Locate the cell with the specified text and output its [X, Y] center coordinate. 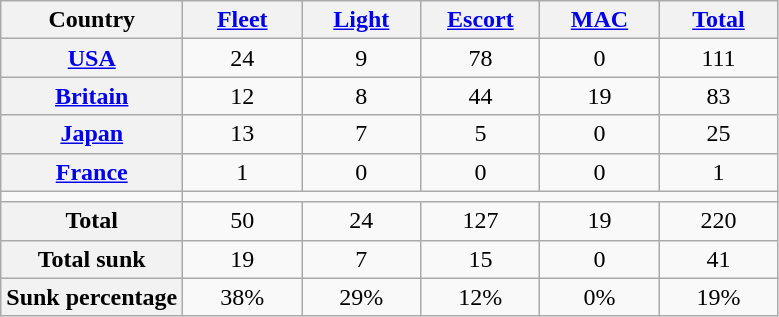
38% [242, 297]
Japan [92, 134]
12 [242, 96]
0% [600, 297]
19% [718, 297]
15 [480, 259]
50 [242, 221]
Light [362, 20]
12% [480, 297]
USA [92, 58]
Escort [480, 20]
Total sunk [92, 259]
Fleet [242, 20]
MAC [600, 20]
Country [92, 20]
9 [362, 58]
France [92, 172]
13 [242, 134]
127 [480, 221]
Britain [92, 96]
Sunk percentage [92, 297]
41 [718, 259]
111 [718, 58]
78 [480, 58]
29% [362, 297]
44 [480, 96]
83 [718, 96]
25 [718, 134]
8 [362, 96]
5 [480, 134]
220 [718, 221]
